Identify which cell holds the provided text, then report its [X, Y] central coordinate. 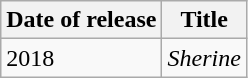
Date of release [82, 20]
2018 [82, 58]
Title [204, 20]
Sherine [204, 58]
